Search for the cell housing the specified text and yield its (x, y) center coordinate. 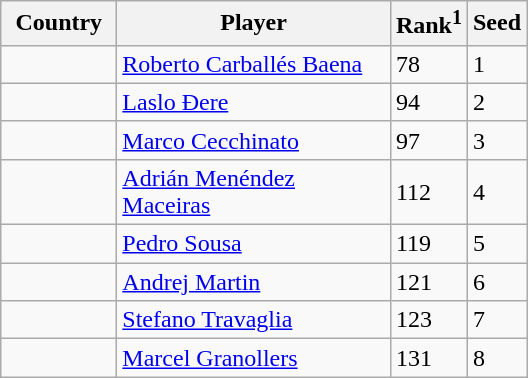
Stefano Travaglia (254, 320)
123 (428, 320)
Andrej Martin (254, 282)
94 (428, 102)
119 (428, 244)
6 (496, 282)
112 (428, 192)
97 (428, 140)
Rank1 (428, 24)
4 (496, 192)
Marcel Granollers (254, 358)
1 (496, 64)
121 (428, 282)
Adrián Menéndez Maceiras (254, 192)
7 (496, 320)
5 (496, 244)
Seed (496, 24)
Roberto Carballés Baena (254, 64)
78 (428, 64)
8 (496, 358)
2 (496, 102)
Pedro Sousa (254, 244)
Laslo Đere (254, 102)
3 (496, 140)
131 (428, 358)
Marco Cecchinato (254, 140)
Country (59, 24)
Player (254, 24)
